For the text-containing cell, return its midpoint in [X, Y] coordinate format. 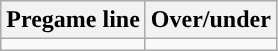
Over/under [210, 20]
Pregame line [74, 20]
